Return the (x, y) coordinate for the center point of the cell that contains the specified text.  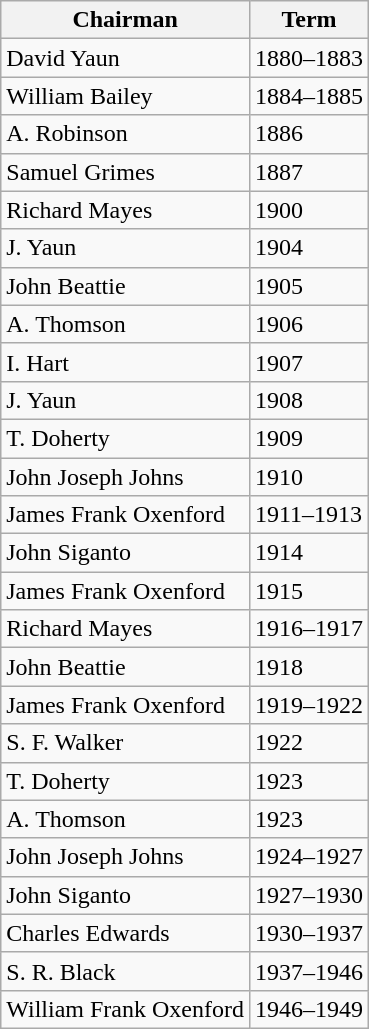
1884–1885 (308, 96)
1915 (308, 591)
1887 (308, 172)
1914 (308, 553)
1886 (308, 134)
Chairman (126, 20)
1908 (308, 400)
1946–1949 (308, 1009)
1924–1927 (308, 857)
1906 (308, 324)
1919–1922 (308, 705)
S. F. Walker (126, 743)
1907 (308, 362)
1911–1913 (308, 515)
1900 (308, 210)
I. Hart (126, 362)
1910 (308, 477)
David Yaun (126, 58)
1927–1930 (308, 895)
1937–1946 (308, 971)
S. R. Black (126, 971)
Samuel Grimes (126, 172)
William Frank Oxenford (126, 1009)
1922 (308, 743)
1930–1937 (308, 933)
1909 (308, 438)
1918 (308, 667)
1904 (308, 248)
1916–1917 (308, 629)
William Bailey (126, 96)
Charles Edwards (126, 933)
1880–1883 (308, 58)
A. Robinson (126, 134)
1905 (308, 286)
Term (308, 20)
